Return the (X, Y) coordinate for the center point of the cell that contains the specified text.  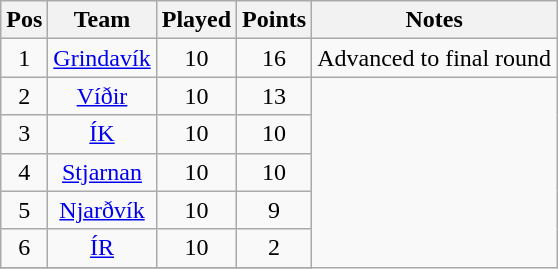
Grindavík (102, 58)
Played (196, 20)
3 (24, 134)
Pos (24, 20)
Points (274, 20)
1 (24, 58)
Notes (434, 20)
5 (24, 210)
ÍK (102, 134)
Advanced to final round (434, 58)
6 (24, 248)
9 (274, 210)
Stjarnan (102, 172)
4 (24, 172)
13 (274, 96)
Njarðvík (102, 210)
16 (274, 58)
Víðir (102, 96)
ÍR (102, 248)
Team (102, 20)
